Detect which cell encompasses the target text, then output its (X, Y) center coordinate. 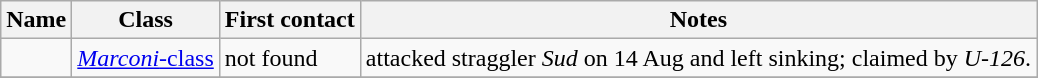
Marconi-class (146, 58)
Class (146, 20)
Notes (698, 20)
attacked straggler Sud on 14 Aug and left sinking; claimed by U-126. (698, 58)
First contact (290, 20)
Name (36, 20)
not found (290, 58)
